Pinpoint the cell where the given text exists, returning its (X, Y) midpoint coordinate. 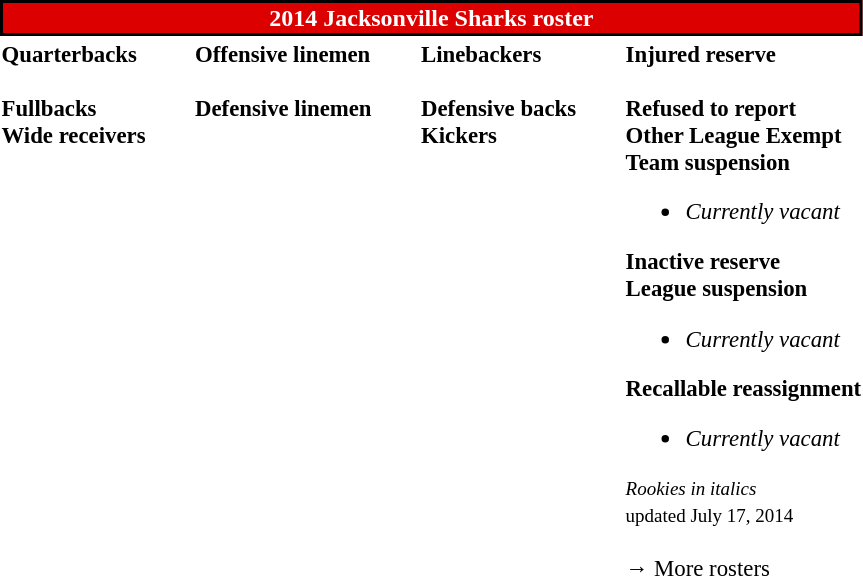
2014 Jacksonville Sharks roster (432, 18)
